Scan for the cell matching the given text and deliver its (x, y) coordinate at center. 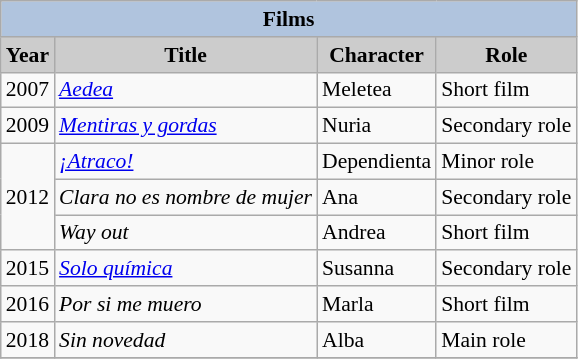
Meletea (376, 90)
Title (186, 55)
Susanna (376, 269)
Minor role (506, 162)
Way out (186, 233)
Dependienta (376, 162)
Mentiras y gordas (186, 126)
2015 (28, 269)
Marla (376, 304)
2012 (28, 198)
Ana (376, 197)
Alba (376, 340)
2018 (28, 340)
Por si me muero (186, 304)
Sin novedad (186, 340)
Role (506, 55)
2009 (28, 126)
Aedea (186, 90)
Clara no es nombre de mujer (186, 197)
Andrea (376, 233)
2007 (28, 90)
Year (28, 55)
Films (289, 19)
Solo química (186, 269)
Character (376, 55)
¡Atraco! (186, 162)
Nuria (376, 126)
Main role (506, 340)
2016 (28, 304)
